Find where the given text appears and provide that cell's center as (x, y) coordinate. 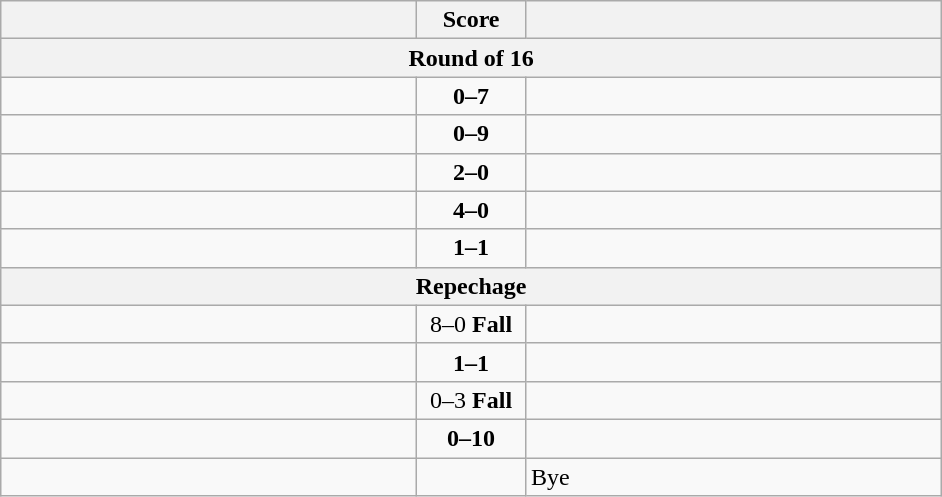
Round of 16 (472, 58)
0–9 (472, 134)
4–0 (472, 210)
8–0 Fall (472, 324)
0–3 Fall (472, 400)
0–7 (472, 96)
Bye (733, 477)
Repechage (472, 286)
0–10 (472, 438)
2–0 (472, 172)
Score (472, 20)
